Scan for the cell matching the given text and deliver its (X, Y) coordinate at center. 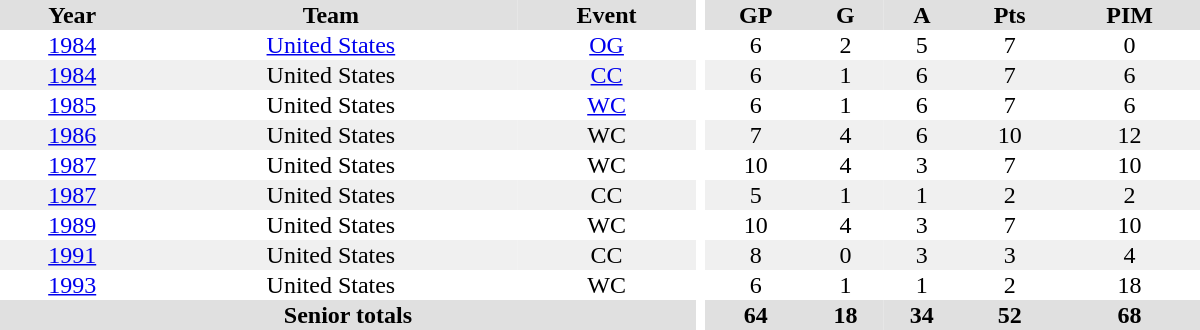
Event (606, 15)
1993 (72, 285)
Senior totals (348, 315)
68 (1130, 315)
GP (756, 15)
12 (1130, 135)
OG (606, 45)
Team (330, 15)
34 (922, 315)
8 (756, 255)
G (845, 15)
Pts (1010, 15)
PIM (1130, 15)
1991 (72, 255)
1989 (72, 225)
64 (756, 315)
1986 (72, 135)
Year (72, 15)
52 (1010, 315)
A (922, 15)
1985 (72, 105)
